Provide the (x, y) coordinate of the cell's center where the given text is located.  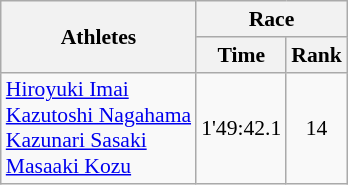
Rank (316, 55)
Hiroyuki ImaiKazutoshi NagahamaKazunari SasakiMasaaki Kozu (98, 128)
Athletes (98, 36)
14 (316, 128)
1'49:42.1 (241, 128)
Race (272, 19)
Time (241, 55)
